For the text-containing cell, return its midpoint in (x, y) coordinate format. 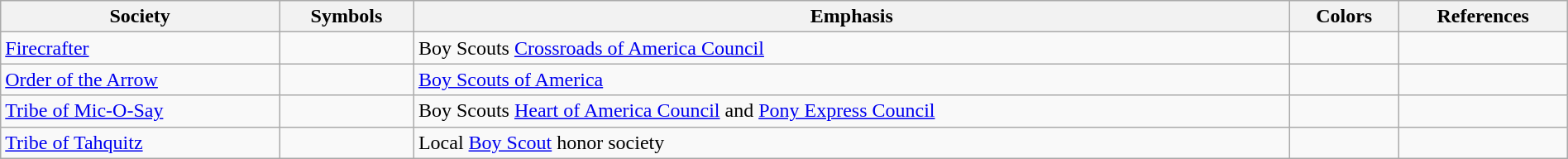
Boy Scouts Crossroads of America Council (852, 48)
Symbols (347, 17)
Boy Scouts of America (852, 79)
Boy Scouts Heart of America Council and Pony Express Council (852, 111)
Firecrafter (141, 48)
References (1483, 17)
Local Boy Scout honor society (852, 142)
Order of the Arrow (141, 79)
Colors (1344, 17)
Emphasis (852, 17)
Tribe of Mic-O-Say (141, 111)
Society (141, 17)
Tribe of Tahquitz (141, 142)
